Determine the [X, Y] coordinate at the center of the cell enclosing the given text.  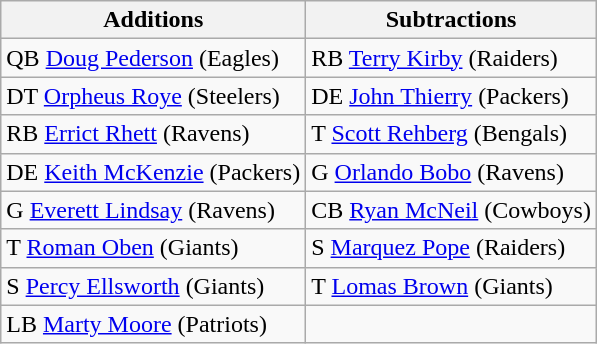
DT Orpheus Roye (Steelers) [154, 96]
LB Marty Moore (Patriots) [154, 324]
G Orlando Bobo (Ravens) [452, 172]
RB Terry Kirby (Raiders) [452, 58]
T Lomas Brown (Giants) [452, 286]
T Scott Rehberg (Bengals) [452, 134]
RB Errict Rhett (Ravens) [154, 134]
S Percy Ellsworth (Giants) [154, 286]
T Roman Oben (Giants) [154, 248]
DE John Thierry (Packers) [452, 96]
QB Doug Pederson (Eagles) [154, 58]
S Marquez Pope (Raiders) [452, 248]
Subtractions [452, 20]
DE Keith McKenzie (Packers) [154, 172]
Additions [154, 20]
G Everett Lindsay (Ravens) [154, 210]
CB Ryan McNeil (Cowboys) [452, 210]
